Return [X, Y] of the center of cell containing provided text 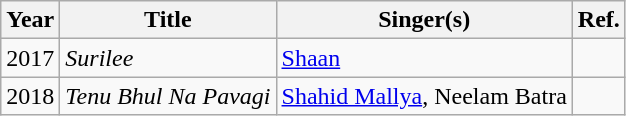
2017 [30, 58]
2018 [30, 96]
Ref. [598, 20]
Tenu Bhul Na Pavagi [168, 96]
Surilee [168, 58]
Title [168, 20]
Singer(s) [424, 20]
Year [30, 20]
Shahid Mallya, Neelam Batra [424, 96]
Shaan [424, 58]
